Output the [X, Y] coordinate of the center of the cell containing the given text.  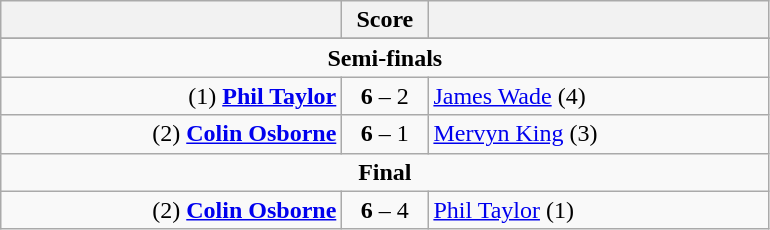
Score [385, 20]
Final [385, 172]
6 – 2 [385, 96]
(1) Phil Taylor [172, 96]
Mervyn King (3) [598, 134]
6 – 4 [385, 210]
James Wade (4) [598, 96]
Semi-finals [385, 58]
Phil Taylor (1) [598, 210]
6 – 1 [385, 134]
